For the text-containing cell, return its midpoint in [x, y] coordinate format. 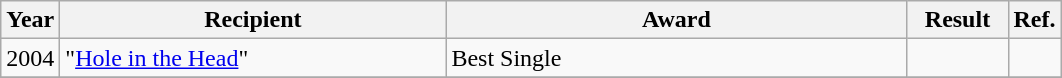
"Hole in the Head" [253, 58]
Recipient [253, 20]
Result [958, 20]
2004 [30, 58]
Award [676, 20]
Best Single [676, 58]
Year [30, 20]
Ref. [1034, 20]
